For the text-containing cell, return its midpoint in (x, y) coordinate format. 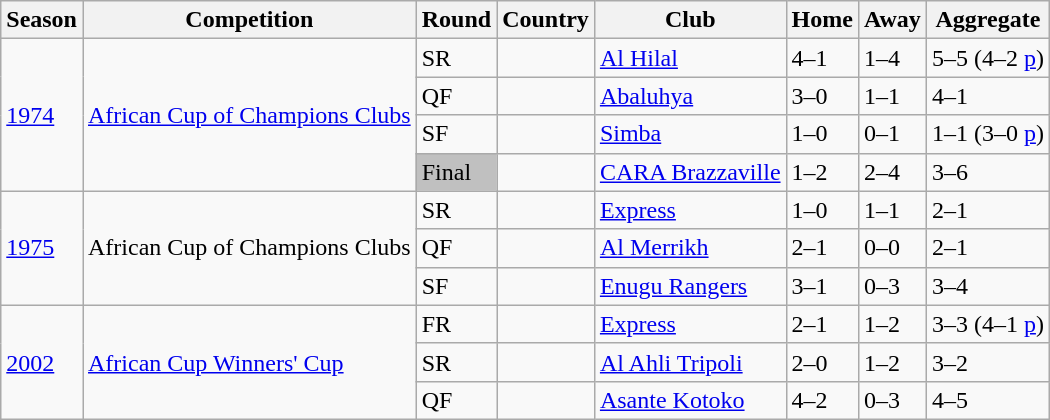
African Cup Winners' Cup (249, 362)
3–3 (4–1 p) (988, 324)
Club (690, 20)
1975 (42, 248)
CARA Brazzaville (690, 172)
1974 (42, 115)
0–1 (892, 134)
2002 (42, 362)
Aggregate (988, 20)
Home (822, 20)
Round (456, 20)
Al Ahli Tripoli (690, 362)
Away (892, 20)
Final (456, 172)
3–6 (988, 172)
2–4 (892, 172)
5–5 (4–2 p) (988, 58)
0–0 (892, 248)
Season (42, 20)
Abaluhya (690, 96)
FR (456, 324)
4–5 (988, 400)
Asante Kotoko (690, 400)
3–4 (988, 286)
Al Hilal (690, 58)
2–0 (822, 362)
Simba (690, 134)
1–1 (3–0 p) (988, 134)
3–1 (822, 286)
Country (546, 20)
Competition (249, 20)
Al Merrikh (690, 248)
3–2 (988, 362)
Enugu Rangers (690, 286)
4–2 (822, 400)
1–4 (892, 58)
3–0 (822, 96)
